Determine the (x, y) coordinate at the center of the cell enclosing the given text.  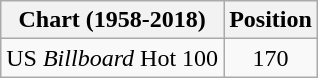
Chart (1958-2018) (112, 20)
US Billboard Hot 100 (112, 58)
Position (271, 20)
170 (271, 58)
